Capture the cell that displays the provided text and extract its [x, y] central coordinate. 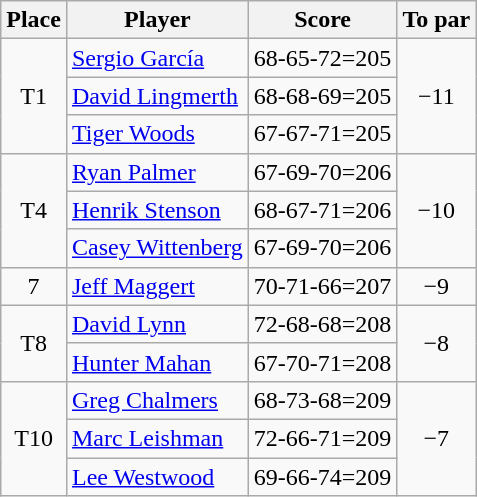
Tiger Woods [157, 134]
Ryan Palmer [157, 172]
Casey Wittenberg [157, 248]
−9 [436, 286]
68-67-71=206 [322, 210]
67-70-71=208 [322, 362]
70-71-66=207 [322, 286]
68-65-72=205 [322, 58]
Sergio García [157, 58]
69-66-74=209 [322, 477]
−10 [436, 210]
Lee Westwood [157, 477]
−8 [436, 343]
T8 [34, 343]
Player [157, 20]
68-68-69=205 [322, 96]
Score [322, 20]
Place [34, 20]
T10 [34, 438]
72-68-68=208 [322, 324]
7 [34, 286]
T4 [34, 210]
Greg Chalmers [157, 400]
T1 [34, 96]
Marc Leishman [157, 438]
68-73-68=209 [322, 400]
67-67-71=205 [322, 134]
−7 [436, 438]
To par [436, 20]
Hunter Mahan [157, 362]
−11 [436, 96]
Henrik Stenson [157, 210]
Jeff Maggert [157, 286]
David Lynn [157, 324]
72-66-71=209 [322, 438]
David Lingmerth [157, 96]
